Provide the (x, y) coordinate of the cell's center where the given text is located.  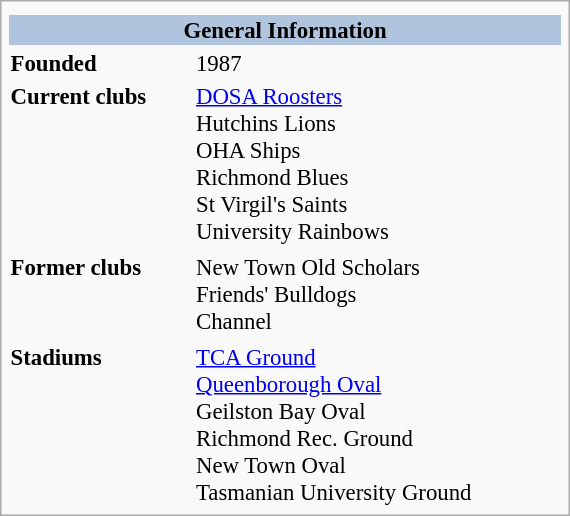
New Town Old ScholarsFriends' BulldogsChannel (377, 294)
Former clubs (100, 294)
Current clubs (100, 164)
General Information (285, 30)
DOSA RoostersHutchins LionsOHA ShipsRichmond BluesSt Virgil's SaintsUniversity Rainbows (377, 164)
TCA GroundQueenborough OvalGeilston Bay OvalRichmond Rec. GroundNew Town OvalTasmanian University Ground (377, 424)
Founded (100, 63)
Stadiums (100, 424)
1987 (377, 63)
